Provide the [x, y] coordinate of the cell's center where the given text is located.  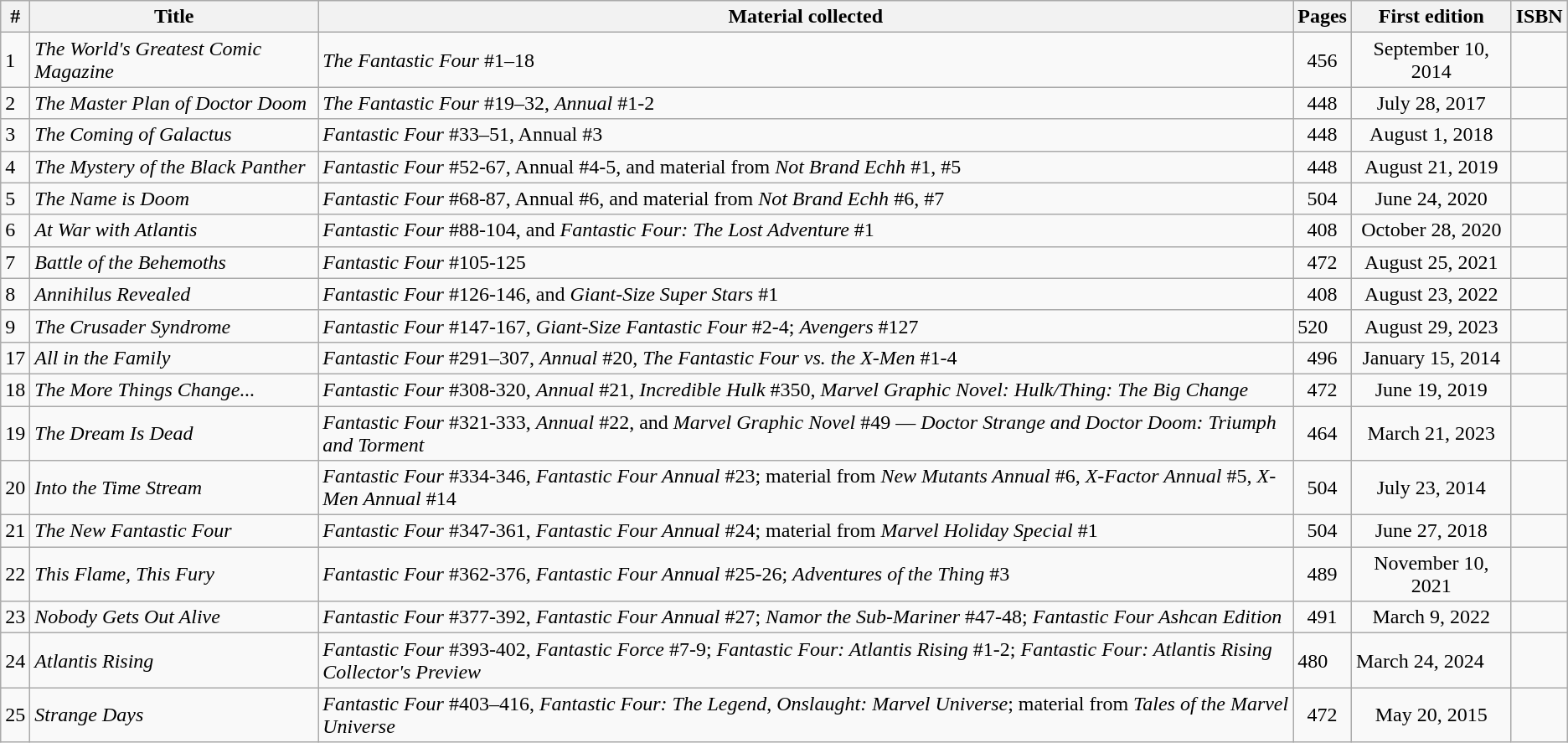
480 [1323, 660]
August 21, 2019 [1431, 167]
Fantastic Four #88-104, and Fantastic Four: The Lost Adventure #1 [806, 230]
August 23, 2022 [1431, 294]
The Mystery of the Black Panther [174, 167]
The Crusader Syndrome [174, 326]
24 [15, 660]
4 [15, 167]
Atlantis Rising [174, 660]
# [15, 17]
Fantastic Four #393-402, Fantastic Force #7-9; Fantastic Four: Atlantis Rising #1-2; Fantastic Four: Atlantis Rising Collector's Preview [806, 660]
The Dream Is Dead [174, 432]
19 [15, 432]
Fantastic Four #126-146, and Giant-Size Super Stars #1 [806, 294]
Nobody Gets Out Alive [174, 617]
The Coming of Galactus [174, 135]
20 [15, 488]
First edition [1431, 17]
491 [1323, 617]
8 [15, 294]
The Name is Doom [174, 199]
17 [15, 358]
March 24, 2024 [1431, 660]
March 9, 2022 [1431, 617]
Pages [1323, 17]
Into the Time Stream [174, 488]
Fantastic Four #377-392, Fantastic Four Annual #27; Namor the Sub-Mariner #47-48; Fantastic Four Ashcan Edition [806, 617]
2 [15, 103]
Annihilus Revealed [174, 294]
25 [15, 715]
This Flame, This Fury [174, 575]
456 [1323, 60]
520 [1323, 326]
June 19, 2019 [1431, 390]
Fantastic Four #68-87, Annual #6, and material from Not Brand Echh #6, #7 [806, 199]
5 [15, 199]
Title [174, 17]
6 [15, 230]
489 [1323, 575]
22 [15, 575]
21 [15, 531]
September 10, 2014 [1431, 60]
7 [15, 262]
Fantastic Four #321-333, Annual #22, and Marvel Graphic Novel #49 — Doctor Strange and Doctor Doom: Triumph and Torment [806, 432]
Fantastic Four #147-167, Giant-Size Fantastic Four #2-4; Avengers #127 [806, 326]
January 15, 2014 [1431, 358]
Strange Days [174, 715]
The Fantastic Four #19–32, Annual #1-2 [806, 103]
The World's Greatest Comic Magazine [174, 60]
Fantastic Four #347-361, Fantastic Four Annual #24; material from Marvel Holiday Special #1 [806, 531]
Fantastic Four #403–416, Fantastic Four: The Legend, Onslaught: Marvel Universe; material from Tales of the Marvel Universe [806, 715]
464 [1323, 432]
Fantastic Four #362-376, Fantastic Four Annual #25-26; Adventures of the Thing #3 [806, 575]
Battle of the Behemoths [174, 262]
Fantastic Four #52-67, Annual #4-5, and material from Not Brand Echh #1, #5 [806, 167]
ISBN [1540, 17]
496 [1323, 358]
October 28, 2020 [1431, 230]
August 1, 2018 [1431, 135]
June 24, 2020 [1431, 199]
Fantastic Four #105-125 [806, 262]
9 [15, 326]
July 23, 2014 [1431, 488]
Fantastic Four #334-346, Fantastic Four Annual #23; material from New Mutants Annual #6, X-Factor Annual #5, X-Men Annual #14 [806, 488]
March 21, 2023 [1431, 432]
The Fantastic Four #1–18 [806, 60]
Material collected [806, 17]
November 10, 2021 [1431, 575]
At War with Atlantis [174, 230]
3 [15, 135]
July 28, 2017 [1431, 103]
August 25, 2021 [1431, 262]
June 27, 2018 [1431, 531]
Fantastic Four #291–307, Annual #20, The Fantastic Four vs. the X-Men #1-4 [806, 358]
23 [15, 617]
Fantastic Four #308-320, Annual #21, Incredible Hulk #350, Marvel Graphic Novel: Hulk/Thing: The Big Change [806, 390]
The More Things Change... [174, 390]
August 29, 2023 [1431, 326]
1 [15, 60]
All in the Family [174, 358]
The Master Plan of Doctor Doom [174, 103]
May 20, 2015 [1431, 715]
Fantastic Four #33–51, Annual #3 [806, 135]
The New Fantastic Four [174, 531]
18 [15, 390]
